Extract the (X, Y) coordinate from the center of the cell holding the provided text.  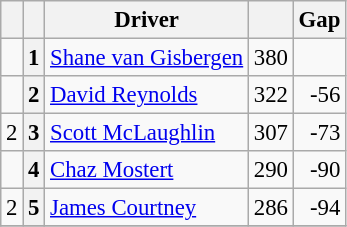
1 (34, 58)
Driver (147, 20)
290 (272, 170)
Chaz Mostert (147, 170)
-94 (319, 208)
Shane van Gisbergen (147, 58)
322 (272, 95)
307 (272, 133)
-90 (319, 170)
286 (272, 208)
Gap (319, 20)
Scott McLaughlin (147, 133)
380 (272, 58)
James Courtney (147, 208)
5 (34, 208)
-56 (319, 95)
4 (34, 170)
-73 (319, 133)
3 (34, 133)
David Reynolds (147, 95)
